Find where the given text appears and provide that cell's center as [x, y] coordinate. 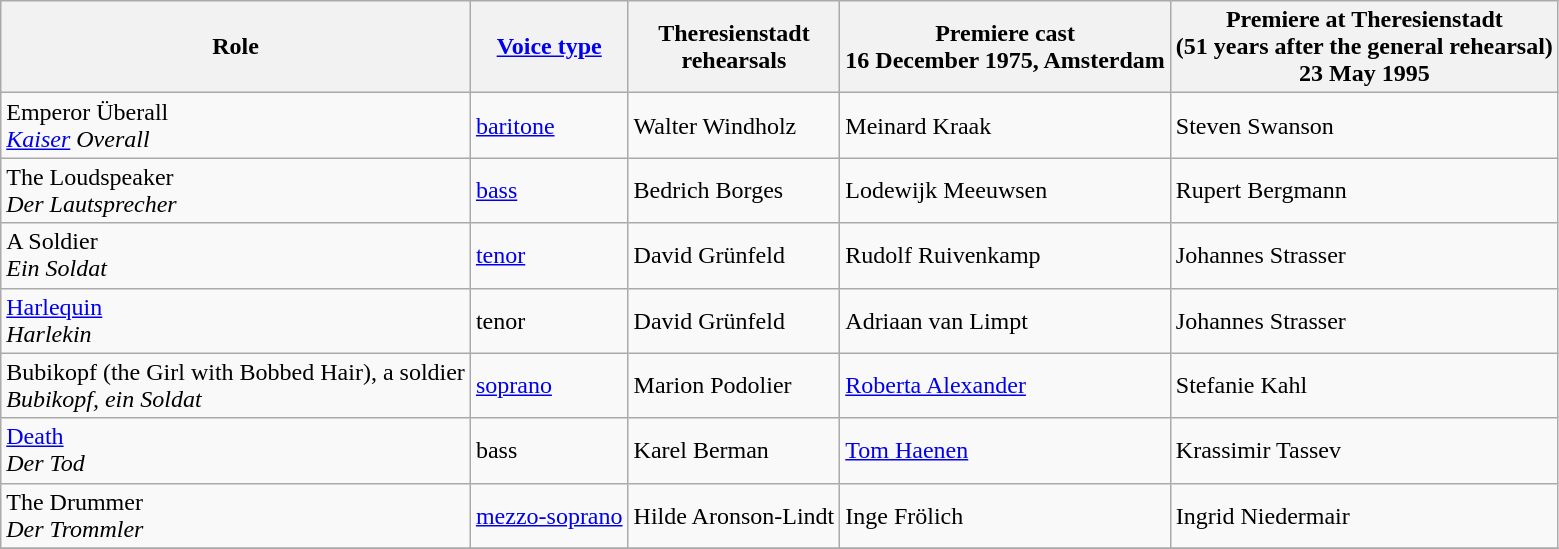
Stefanie Kahl [1364, 386]
Ingrid Niedermair [1364, 516]
Premiere at Theresienstadt(51 years after the general rehearsal)23 May 1995 [1364, 47]
Krassimir Tassev [1364, 450]
A Soldier Ein Soldat [236, 256]
Marion Podolier [734, 386]
Lodewijk Meeuwsen [1006, 190]
Steven Swanson [1364, 126]
HarlequinHarlekin [236, 320]
The LoudspeakerDer Lautsprecher [236, 190]
Meinard Kraak [1006, 126]
mezzo-soprano [549, 516]
Premiere cast16 December 1975, Amsterdam [1006, 47]
Rudolf Ruivenkamp [1006, 256]
Rupert Bergmann [1364, 190]
Role [236, 47]
Bedrich Borges [734, 190]
Adriaan van Limpt [1006, 320]
Roberta Alexander [1006, 386]
Emperor ÜberallKaiser Overall [236, 126]
Death Der Tod [236, 450]
The DrummerDer Trommler [236, 516]
baritone [549, 126]
Hilde Aronson‐Lindt [734, 516]
Voice type [549, 47]
Walter Windholz [734, 126]
Tom Haenen [1006, 450]
Inge Frölich [1006, 516]
Karel Berman [734, 450]
Theresienstadtrehearsals [734, 47]
soprano [549, 386]
Bubikopf (the Girl with Bobbed Hair), a soldierBubikopf, ein Soldat [236, 386]
